Determine the (x, y) coordinate at the center of the cell enclosing the given text.  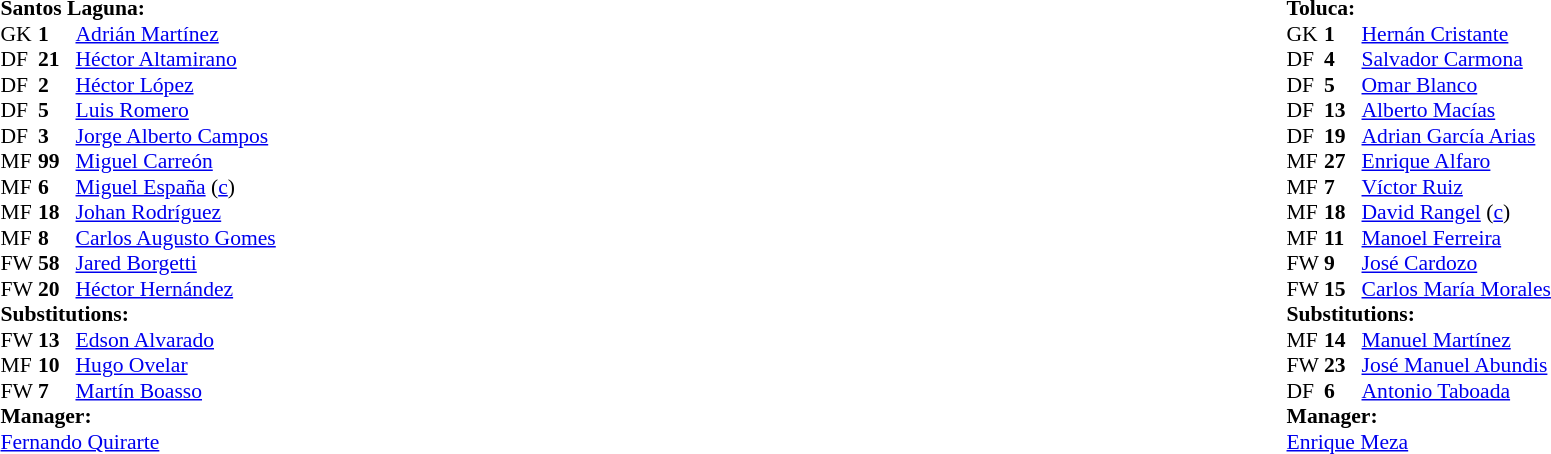
3 (57, 136)
Enrique Alfaro (1456, 161)
10 (57, 365)
Adrian García Arias (1456, 136)
19 (1343, 136)
Martín Boasso (176, 391)
Antonio Taboada (1456, 391)
Héctor Hernández (176, 289)
Víctor Ruiz (1456, 187)
Alberto Macías (1456, 111)
Johan Rodríguez (176, 213)
Luis Romero (176, 111)
Hugo Ovelar (176, 365)
José Manuel Abundis (1456, 365)
58 (57, 263)
4 (1343, 59)
Carlos Augusto Gomes (176, 238)
Edson Alvarado (176, 340)
21 (57, 59)
Manuel Martínez (1456, 340)
Miguel Carreón (176, 161)
Adrián Martínez (176, 34)
Hernán Cristante (1456, 34)
Jared Borgetti (176, 263)
9 (1343, 263)
Salvador Carmona (1456, 59)
David Rangel (c) (1456, 213)
20 (57, 289)
14 (1343, 340)
8 (57, 238)
2 (57, 85)
15 (1343, 289)
Héctor López (176, 85)
99 (57, 161)
Jorge Alberto Campos (176, 136)
Manoel Ferreira (1456, 238)
Carlos María Morales (1456, 289)
José Cardozo (1456, 263)
27 (1343, 161)
Omar Blanco (1456, 85)
23 (1343, 365)
11 (1343, 238)
Héctor Altamirano (176, 59)
Miguel España (c) (176, 187)
